Identify which cell holds the provided text, then report its [x, y] central coordinate. 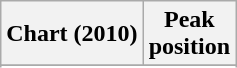
Chart (2010) [72, 34]
Peakposition [189, 34]
